Locate the cell with the specified text and output its (X, Y) center coordinate. 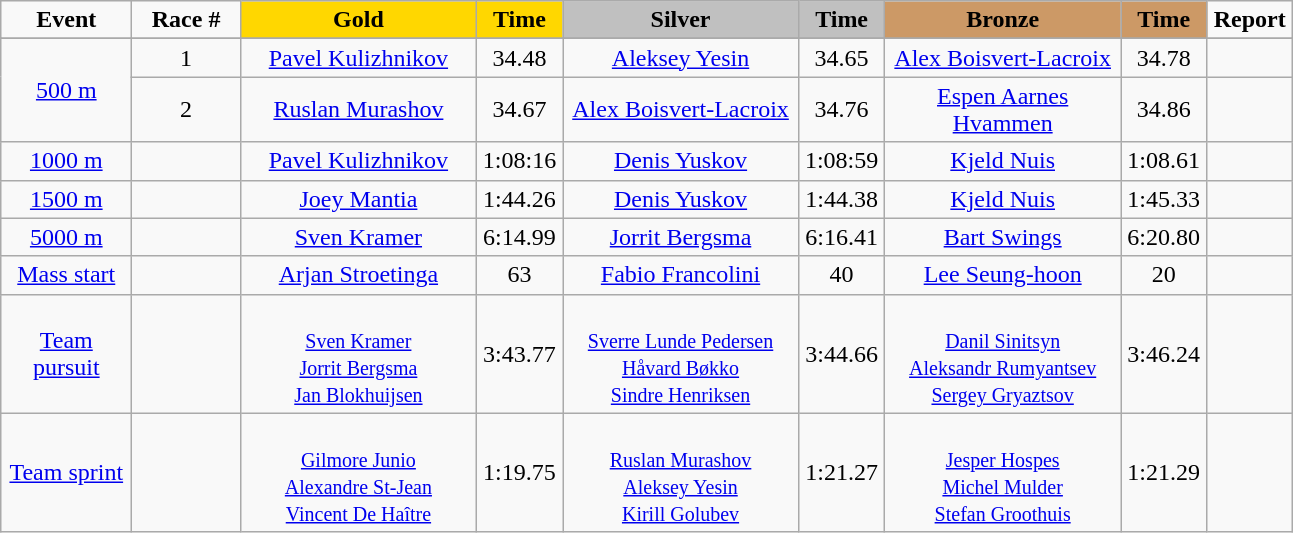
6:16.41 (842, 237)
Race # (186, 20)
34.67 (519, 110)
1:21.29 (1164, 472)
Fabio Francolini (680, 275)
1 (186, 58)
Gold (358, 20)
1500 m (66, 199)
Sven KramerJorrit BergsmaJan Blokhuijsen (358, 354)
Report (1250, 20)
5000 m (66, 237)
1:19.75 (519, 472)
34.78 (1164, 58)
Aleksey Yesin (680, 58)
Sverre Lunde PedersenHåvard BøkkoSindre Henriksen (680, 354)
Event (66, 20)
34.48 (519, 58)
2 (186, 110)
1:45.33 (1164, 199)
Ruslan MurashovAleksey YesinKirill Golubev (680, 472)
1:08:16 (519, 161)
Team pursuit (66, 354)
Mass start (66, 275)
Silver (680, 20)
Danil SinitsynAleksandr RumyantsevSergey Gryaztsov (1003, 354)
1:08:59 (842, 161)
Gilmore JunioAlexandre St-JeanVincent De Haître (358, 472)
6:14.99 (519, 237)
34.76 (842, 110)
Jorrit Bergsma (680, 237)
Sven Kramer (358, 237)
Team sprint (66, 472)
Espen Aarnes Hvammen (1003, 110)
3:43.77 (519, 354)
Joey Mantia (358, 199)
1:44.38 (842, 199)
Bart Swings (1003, 237)
1:21.27 (842, 472)
63 (519, 275)
34.86 (1164, 110)
Lee Seung-hoon (1003, 275)
Arjan Stroetinga (358, 275)
1:44.26 (519, 199)
40 (842, 275)
20 (1164, 275)
3:44.66 (842, 354)
Jesper HospesMichel MulderStefan Groothuis (1003, 472)
500 m (66, 90)
3:46.24 (1164, 354)
Bronze (1003, 20)
1000 m (66, 161)
1:08.61 (1164, 161)
34.65 (842, 58)
6:20.80 (1164, 237)
Ruslan Murashov (358, 110)
